Find where the given text appears and provide that cell's center as [x, y] coordinate. 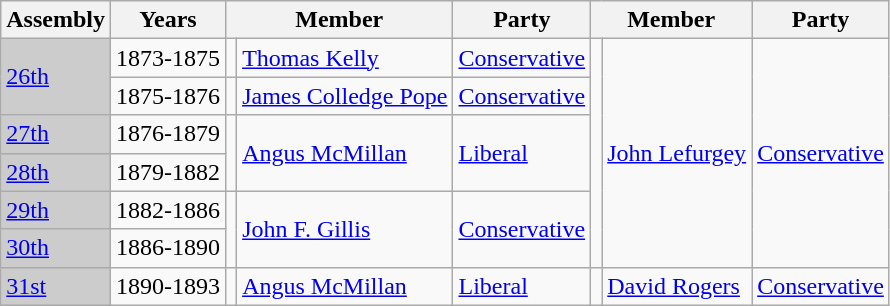
1890-1893 [168, 286]
29th [56, 210]
27th [56, 134]
Years [168, 20]
1876-1879 [168, 134]
John Lefurgey [677, 153]
Thomas Kelly [345, 58]
1886-1890 [168, 248]
1875-1876 [168, 96]
30th [56, 248]
26th [56, 77]
1879-1882 [168, 172]
David Rogers [677, 286]
1873-1875 [168, 58]
31st [56, 286]
1882-1886 [168, 210]
Assembly [56, 20]
28th [56, 172]
James Colledge Pope [345, 96]
John F. Gillis [345, 229]
